Determine the (X, Y) coordinate at the center of the cell enclosing the given text.  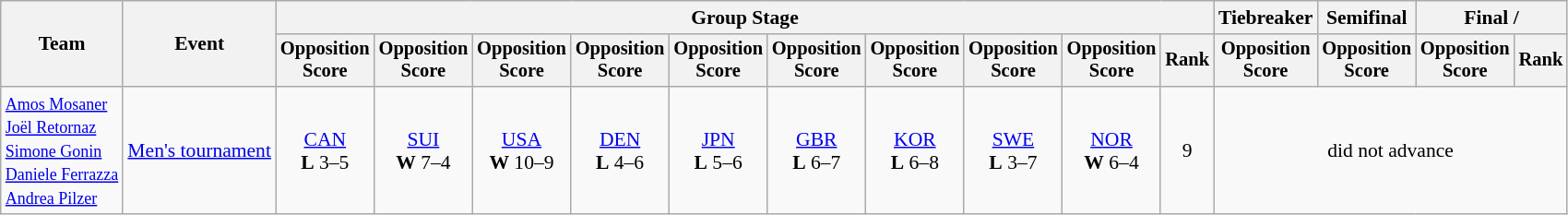
Tiebreaker (1265, 18)
Group Stage (745, 18)
GBR L 6–7 (817, 150)
Semifinal (1367, 18)
SWE L 3–7 (1013, 150)
JPN L 5–6 (718, 150)
Event (199, 44)
Men's tournament (199, 150)
Amos MosanerJoël RetornazSimone GoninDaniele FerrazzaAndrea Pilzer (63, 150)
did not advance (1391, 150)
KORL 6–8 (915, 150)
USAW 10–9 (522, 150)
CANL 3–5 (325, 150)
NOR W 6–4 (1112, 150)
9 (1187, 150)
DEN L 4–6 (620, 150)
Team (63, 44)
SUIW 7–4 (424, 150)
Final / (1491, 18)
